Capture the cell that displays the provided text and extract its (x, y) central coordinate. 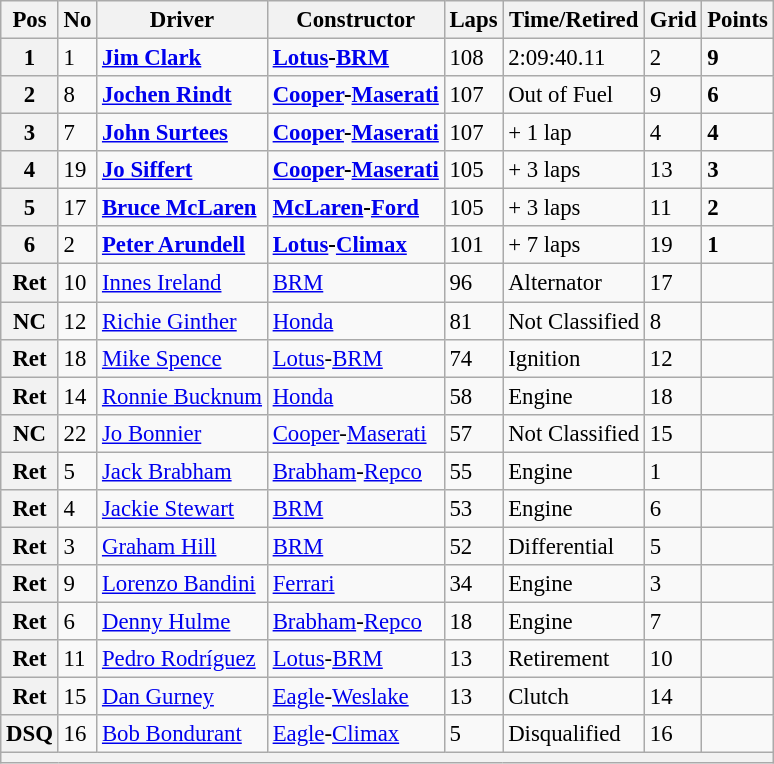
Pos (30, 20)
Innes Ireland (182, 283)
53 (474, 509)
Points (738, 20)
+ 7 laps (574, 245)
Driver (182, 20)
Bob Bondurant (182, 734)
Constructor (356, 20)
Disqualified (574, 734)
81 (474, 321)
DSQ (30, 734)
Ferrari (356, 584)
Eagle-Weslake (356, 697)
Time/Retired (574, 20)
Differential (574, 546)
Grid (672, 20)
Dan Gurney (182, 697)
Jackie Stewart (182, 509)
No (77, 20)
McLaren-Ford (356, 208)
Denny Hulme (182, 621)
Graham Hill (182, 546)
Ignition (574, 358)
57 (474, 433)
Jo Siffert (182, 170)
Clutch (574, 697)
Peter Arundell (182, 245)
Jochen Rindt (182, 95)
96 (474, 283)
John Surtees (182, 133)
Richie Ginther (182, 321)
Laps (474, 20)
52 (474, 546)
Mike Spence (182, 358)
Alternator (574, 283)
Pedro Rodríguez (182, 659)
58 (474, 396)
Jim Clark (182, 58)
2:09:40.11 (574, 58)
Retirement (574, 659)
108 (474, 58)
Jo Bonnier (182, 433)
Ronnie Bucknum (182, 396)
+ 1 lap (574, 133)
74 (474, 358)
Bruce McLaren (182, 208)
55 (474, 471)
Jack Brabham (182, 471)
Out of Fuel (574, 95)
34 (474, 584)
Eagle-Climax (356, 734)
22 (77, 433)
101 (474, 245)
Lorenzo Bandini (182, 584)
Lotus-Climax (356, 245)
